Capture the cell that displays the provided text and extract its [x, y] central coordinate. 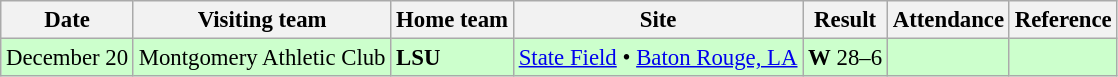
State Field • Baton Rouge, LA [658, 58]
W 28–6 [846, 58]
Montgomery Athletic Club [262, 58]
Date [68, 20]
Visiting team [262, 20]
Attendance [948, 20]
Result [846, 20]
Reference [1063, 20]
Site [658, 20]
LSU [452, 58]
December 20 [68, 58]
Home team [452, 20]
